Detect which cell encompasses the target text, then output its (x, y) center coordinate. 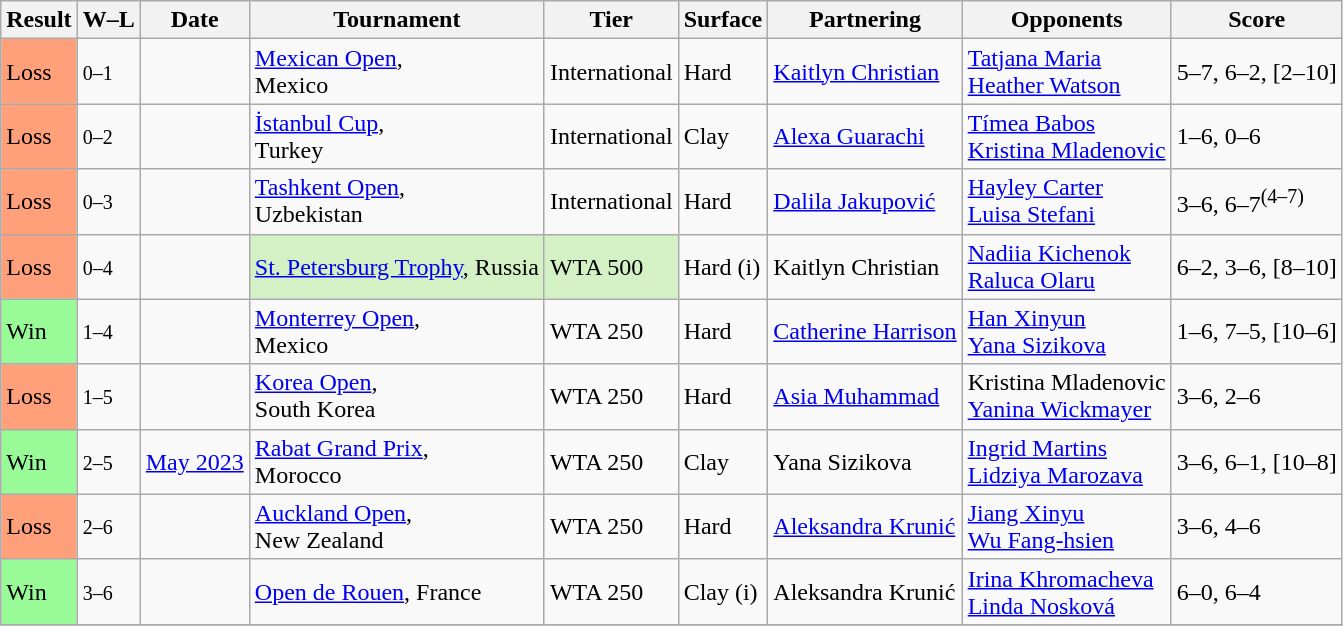
Date (194, 20)
6–2, 3–6, [8–10] (1256, 266)
3–6, 4–6 (1256, 526)
Monterrey Open, Mexico (396, 332)
Result (39, 20)
Opponents (1066, 20)
0–2 (108, 136)
Auckland Open, New Zealand (396, 526)
Hard (i) (723, 266)
Mexican Open, Mexico (396, 72)
Surface (723, 20)
1–5 (108, 396)
Asia Muhammad (865, 396)
Catherine Harrison (865, 332)
Partnering (865, 20)
W–L (108, 20)
Han Xinyun Yana Sizikova (1066, 332)
Irina Khromacheva Linda Nosková (1066, 592)
1–4 (108, 332)
Clay (i) (723, 592)
6–0, 6–4 (1256, 592)
Korea Open, South Korea (396, 396)
1–6, 0–6 (1256, 136)
Tashkent Open, Uzbekistan (396, 202)
2–5 (108, 462)
3–6, 2–6 (1256, 396)
5–7, 6–2, [2–10] (1256, 72)
3–6 (108, 592)
0–1 (108, 72)
Tournament (396, 20)
WTA 500 (611, 266)
Score (1256, 20)
Jiang Xinyu Wu Fang-hsien (1066, 526)
3–6, 6–1, [10–8] (1256, 462)
0–4 (108, 266)
1–6, 7–5, [10–6] (1256, 332)
Rabat Grand Prix, Morocco (396, 462)
St. Petersburg Trophy, Russia (396, 266)
Dalila Jakupović (865, 202)
Alexa Guarachi (865, 136)
Kristina Mladenovic Yanina Wickmayer (1066, 396)
İstanbul Cup, Turkey (396, 136)
May 2023 (194, 462)
Tatjana Maria Heather Watson (1066, 72)
2–6 (108, 526)
Yana Sizikova (865, 462)
Open de Rouen, France (396, 592)
Nadiia Kichenok Raluca Olaru (1066, 266)
3–6, 6–7(4–7) (1256, 202)
Tímea Babos Kristina Mladenovic (1066, 136)
Ingrid Martins Lidziya Marozava (1066, 462)
Tier (611, 20)
0–3 (108, 202)
Hayley Carter Luisa Stefani (1066, 202)
